For the text-containing cell, return its midpoint in (X, Y) coordinate format. 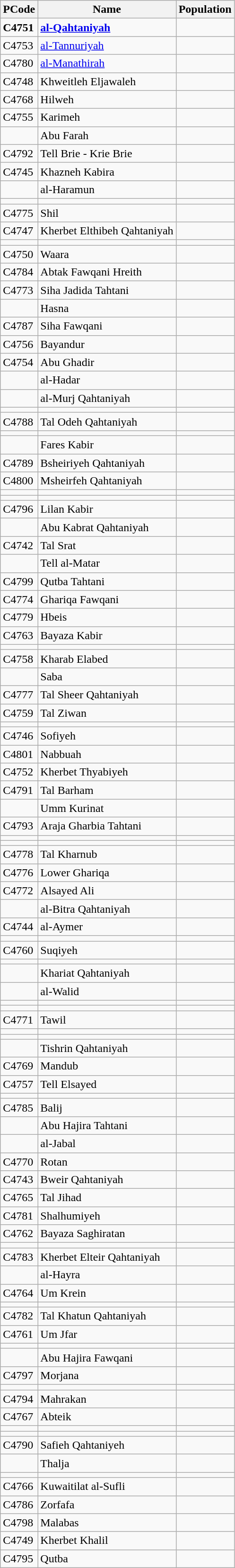
Hasna (107, 308)
C4748 (19, 81)
Tawil (107, 1020)
Tal Odeh Qahtaniyah (107, 421)
Bsheiriyeh Qahtaniyah (107, 463)
Msheirfeh Qahtaniyah (107, 481)
C4769 (19, 1066)
al-Hayra (107, 1275)
Karimeh (107, 117)
C4794 (19, 1399)
C4761 (19, 1334)
Kherbet Thyabiyeh (107, 772)
Shil (107, 213)
Tell al-Matar (107, 563)
Kharab Elabed (107, 659)
Um Jfar (107, 1334)
Abu Kabrat Qahtaniyah (107, 527)
al-Hadar (107, 380)
Abu Hajira Tahtani (107, 1125)
Name (107, 9)
C4801 (19, 754)
al-Tannuriyah (107, 45)
C4779 (19, 617)
al-Jabal (107, 1143)
C4759 (19, 713)
Alsayed Ali (107, 891)
C4764 (19, 1293)
Kuwaitilat al-Sufli (107, 1487)
C4777 (19, 695)
C4773 (19, 290)
Suqiyeh (107, 950)
Tal Ziwan (107, 713)
Kherbet Elthibeh Qahtaniyah (107, 231)
Hilweh (107, 99)
Population (205, 9)
C4774 (19, 599)
C4750 (19, 254)
C4798 (19, 1523)
al-Bitra Qahtaniyah (107, 909)
Tal Sheer Qahtaniyah (107, 695)
Sofiyeh (107, 736)
al-Qahtaniyah (107, 27)
Balij (107, 1107)
Tishrin Qahtaniyah (107, 1048)
Tal Kharnub (107, 855)
C4792 (19, 153)
Siha Fawqani (107, 326)
Safieh Qahtaniyeh (107, 1445)
Khariat Qahtaniyah (107, 973)
C4770 (19, 1161)
C4776 (19, 873)
Qutba Tahtani (107, 581)
C4778 (19, 855)
C4743 (19, 1180)
Kherbet Elteir Qahtaniyah (107, 1257)
C4767 (19, 1417)
al-Haramun (107, 189)
C4747 (19, 231)
C4754 (19, 362)
C4793 (19, 826)
C4783 (19, 1257)
Lower Ghariqa (107, 873)
Tell Elsayed (107, 1084)
Tal Jihad (107, 1198)
C4765 (19, 1198)
Mandub (107, 1066)
Thalja (107, 1463)
Waara (107, 254)
C4780 (19, 63)
Bweir Qahtaniyah (107, 1180)
C4756 (19, 344)
C4758 (19, 659)
C4763 (19, 635)
Bayandur (107, 344)
C4800 (19, 481)
Nabbuah (107, 754)
Tell Brie - Krie Brie (107, 153)
C4751 (19, 27)
Um Krein (107, 1293)
C4797 (19, 1375)
al-Murj Qahtaniyah (107, 398)
C4753 (19, 45)
Siha Jadida Tahtani (107, 290)
C4789 (19, 463)
C4787 (19, 326)
C4775 (19, 213)
C4790 (19, 1445)
C4771 (19, 1020)
C4755 (19, 117)
Mahrakan (107, 1399)
Tal Barham (107, 790)
Khweitleh Eljawaleh (107, 81)
al-Walid (107, 991)
Abu Farah (107, 135)
C4788 (19, 421)
Rotan (107, 1161)
Bayaza Kabir (107, 635)
C4744 (19, 927)
Ghariqa Fawqani (107, 599)
Kherbet Khalil (107, 1541)
C4796 (19, 509)
C4746 (19, 736)
Khazneh Kabira (107, 171)
C4785 (19, 1107)
Abu Ghadir (107, 362)
Lilan Kabir (107, 509)
Fares Kabir (107, 445)
Qutba (107, 1559)
Malabas (107, 1523)
Morjana (107, 1375)
C4772 (19, 891)
C4781 (19, 1216)
C4782 (19, 1316)
Abteik (107, 1417)
al-Aymer (107, 927)
Umm Kurinat (107, 808)
C4745 (19, 171)
Zorfafa (107, 1505)
C4791 (19, 790)
C4742 (19, 545)
Araja Gharbia Tahtani (107, 826)
Bayaza Saghiratan (107, 1234)
Tal Khatun Qahtaniyah (107, 1316)
C4784 (19, 272)
Tal Srat (107, 545)
C4752 (19, 772)
C4795 (19, 1559)
al-Manathirah (107, 63)
C4749 (19, 1541)
Abtak Fawqani Hreith (107, 272)
C4799 (19, 581)
C4762 (19, 1234)
Hbeis (107, 617)
Shalhumiyeh (107, 1216)
C4757 (19, 1084)
C4766 (19, 1487)
C4786 (19, 1505)
PCode (19, 9)
C4760 (19, 950)
Saba (107, 677)
C4768 (19, 99)
Abu Hajira Fawqani (107, 1357)
